Search for the cell housing the specified text and yield its [X, Y] center coordinate. 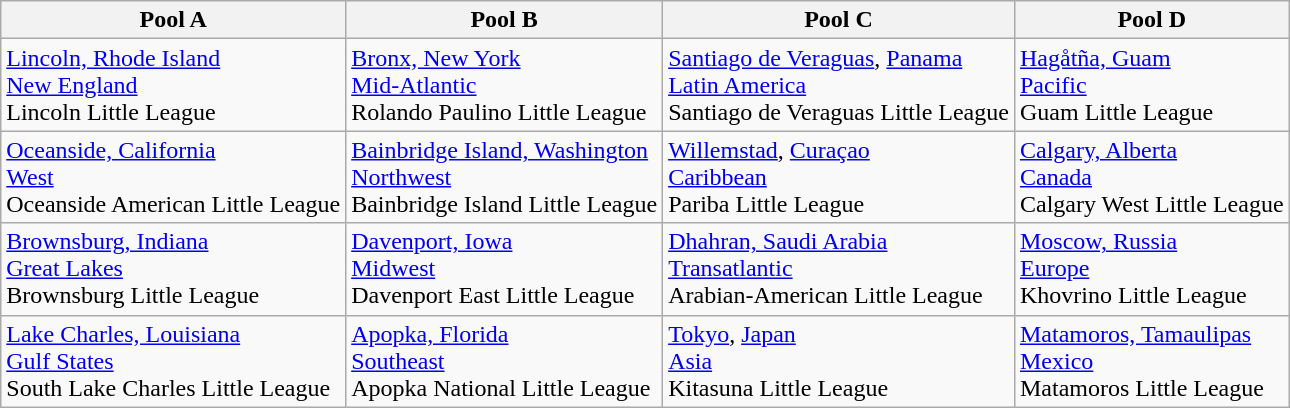
Davenport, IowaMidwestDavenport East Little League [504, 269]
Pool B [504, 20]
Oceanside, CaliforniaWestOceanside American Little League [174, 177]
Pool A [174, 20]
Santiago de Veraguas, PanamaLatin AmericaSantiago de Veraguas Little League [839, 85]
Matamoros, TamaulipasMexicoMatamoros Little League [1152, 361]
Lake Charles, LouisianaGulf StatesSouth Lake Charles Little League [174, 361]
Moscow, RussiaEuropeKhovrino Little League [1152, 269]
Hagåtña, GuamPacificGuam Little League [1152, 85]
Lincoln, Rhode IslandNew EnglandLincoln Little League [174, 85]
Tokyo, JapanAsiaKitasuna Little League [839, 361]
Bainbridge Island, WashingtonNorthwestBainbridge Island Little League [504, 177]
Brownsburg, IndianaGreat LakesBrownsburg Little League [174, 269]
Calgary, AlbertaCanadaCalgary West Little League [1152, 177]
Willemstad, CuraçaoCaribbeanPariba Little League [839, 177]
Apopka, FloridaSoutheastApopka National Little League [504, 361]
Pool C [839, 20]
Pool D [1152, 20]
Bronx, New YorkMid-AtlanticRolando Paulino Little League [504, 85]
Dhahran, Saudi ArabiaTransatlanticArabian-American Little League [839, 269]
